Provide the (x, y) coordinate of the cell's center where the given text is located.  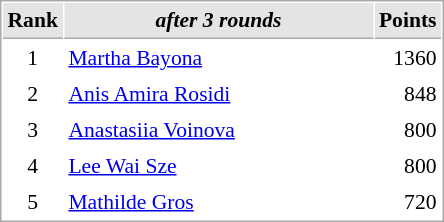
Anastasiia Voinova (218, 129)
2 (32, 93)
Lee Wai Sze (218, 165)
Anis Amira Rosidi (218, 93)
after 3 rounds (218, 21)
4 (32, 165)
Rank (32, 21)
5 (32, 201)
Points (408, 21)
1 (32, 57)
1360 (408, 57)
Martha Bayona (218, 57)
720 (408, 201)
Mathilde Gros (218, 201)
848 (408, 93)
3 (32, 129)
